Extract the [X, Y] coordinate from the center of the cell holding the provided text.  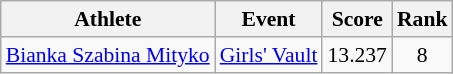
Girls' Vault [269, 55]
Athlete [108, 19]
Score [356, 19]
8 [422, 55]
13.237 [356, 55]
Rank [422, 19]
Event [269, 19]
Bianka Szabina Mityko [108, 55]
